Provide the (x, y) coordinate of the cell's center where the given text is located.  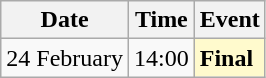
Date (65, 20)
14:00 (161, 58)
Time (161, 20)
Event (230, 20)
Final (230, 58)
24 February (65, 58)
